Scan for the cell matching the given text and deliver its (x, y) coordinate at center. 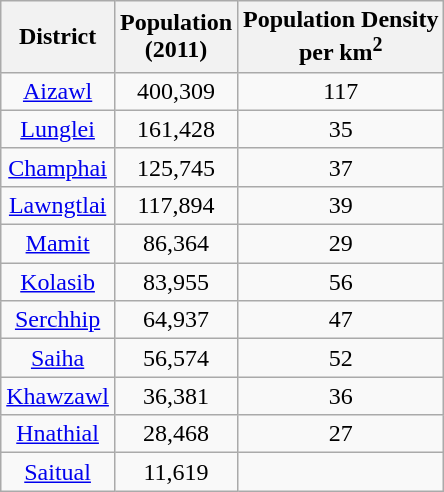
28,468 (176, 434)
37 (341, 167)
Lunglei (58, 129)
86,364 (176, 244)
Population Densityper km2 (341, 37)
117,894 (176, 205)
Kolasib (58, 282)
Hnathial (58, 434)
Serchhip (58, 320)
11,619 (176, 472)
Mamit (58, 244)
52 (341, 358)
36,381 (176, 396)
35 (341, 129)
39 (341, 205)
117 (341, 91)
64,937 (176, 320)
161,428 (176, 129)
Population(2011) (176, 37)
Saiha (58, 358)
83,955 (176, 282)
47 (341, 320)
36 (341, 396)
125,745 (176, 167)
Saitual (58, 472)
Lawngtlai (58, 205)
27 (341, 434)
29 (341, 244)
56 (341, 282)
56,574 (176, 358)
District (58, 37)
Aizawl (58, 91)
400,309 (176, 91)
Champhai (58, 167)
Khawzawl (58, 396)
